Detect which cell encompasses the target text, then output its (x, y) center coordinate. 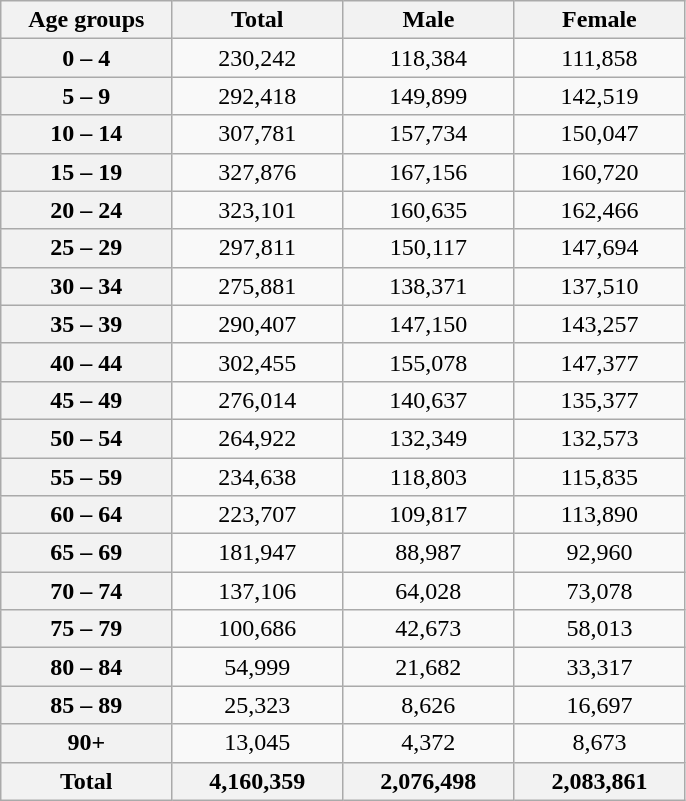
230,242 (258, 58)
264,922 (258, 438)
234,638 (258, 477)
275,881 (258, 286)
40 – 44 (86, 362)
15 – 19 (86, 172)
4,372 (428, 743)
223,707 (258, 515)
140,637 (428, 400)
16,697 (600, 705)
55 – 59 (86, 477)
147,377 (600, 362)
142,519 (600, 96)
162,466 (600, 210)
65 – 69 (86, 553)
138,371 (428, 286)
157,734 (428, 134)
100,686 (258, 629)
8,626 (428, 705)
0 – 4 (86, 58)
58,013 (600, 629)
Age groups (86, 20)
Male (428, 20)
118,384 (428, 58)
111,858 (600, 58)
20 – 24 (86, 210)
149,899 (428, 96)
33,317 (600, 667)
75 – 79 (86, 629)
160,635 (428, 210)
85 – 89 (86, 705)
5 – 9 (86, 96)
45 – 49 (86, 400)
88,987 (428, 553)
Female (600, 20)
13,045 (258, 743)
147,694 (600, 248)
132,573 (600, 438)
290,407 (258, 324)
118,803 (428, 477)
155,078 (428, 362)
60 – 64 (86, 515)
307,781 (258, 134)
25,323 (258, 705)
54,999 (258, 667)
92,960 (600, 553)
115,835 (600, 477)
113,890 (600, 515)
150,117 (428, 248)
80 – 84 (86, 667)
70 – 74 (86, 591)
2,076,498 (428, 781)
302,455 (258, 362)
8,673 (600, 743)
73,078 (600, 591)
160,720 (600, 172)
150,047 (600, 134)
4,160,359 (258, 781)
147,150 (428, 324)
50 – 54 (86, 438)
276,014 (258, 400)
64,028 (428, 591)
30 – 34 (86, 286)
132,349 (428, 438)
135,377 (600, 400)
327,876 (258, 172)
323,101 (258, 210)
25 – 29 (86, 248)
2,083,861 (600, 781)
143,257 (600, 324)
109,817 (428, 515)
137,106 (258, 591)
137,510 (600, 286)
42,673 (428, 629)
167,156 (428, 172)
10 – 14 (86, 134)
297,811 (258, 248)
181,947 (258, 553)
21,682 (428, 667)
90+ (86, 743)
292,418 (258, 96)
35 – 39 (86, 324)
